Find where the given text appears and provide that cell's center as (X, Y) coordinate. 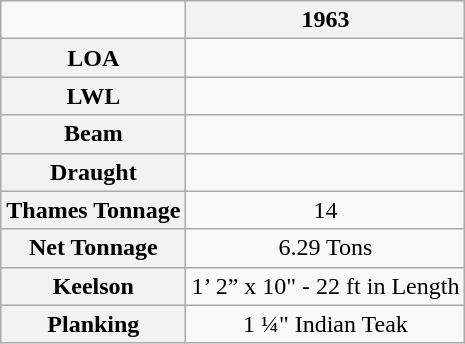
6.29 Tons (326, 248)
LWL (94, 96)
1963 (326, 20)
14 (326, 210)
Beam (94, 134)
Planking (94, 324)
Net Tonnage (94, 248)
LOA (94, 58)
1 ¼" Indian Teak (326, 324)
Keelson (94, 286)
1’ 2” x 10" - 22 ft in Length (326, 286)
Thames Tonnage (94, 210)
Draught (94, 172)
